Determine the (X, Y) coordinate at the center of the cell enclosing the given text.  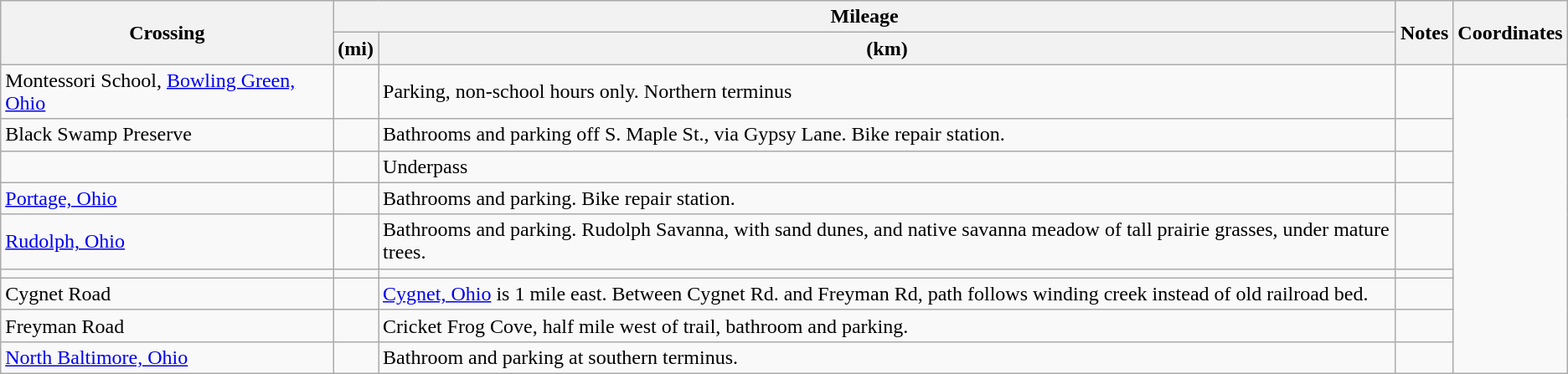
(mi) (356, 49)
Mileage (864, 17)
Bathrooms and parking off S. Maple St., via Gypsy Lane. Bike repair station. (888, 135)
Freyman Road (168, 325)
Parking, non-school hours only. Northern terminus (888, 92)
Bathroom and parking at southern terminus. (888, 357)
Bathrooms and parking. Bike repair station. (888, 198)
Rudolph, Ohio (168, 241)
Bathrooms and parking. Rudolph Savanna, with sand dunes, and native savanna meadow of tall prairie grasses, under mature trees. (888, 241)
Coordinates (1510, 33)
Underpass (888, 167)
Portage, Ohio (168, 198)
Black Swamp Preserve (168, 135)
Crossing (168, 33)
Cygnet, Ohio is 1 mile east. Between Cygnet Rd. and Freyman Rd, path follows winding creek instead of old railroad bed. (888, 294)
(km) (888, 49)
Notes (1424, 33)
Cricket Frog Cove, half mile west of trail, bathroom and parking. (888, 325)
North Baltimore, Ohio (168, 357)
Cygnet Road (168, 294)
Montessori School, Bowling Green, Ohio (168, 92)
